Find where the given text appears and provide that cell's center as [x, y] coordinate. 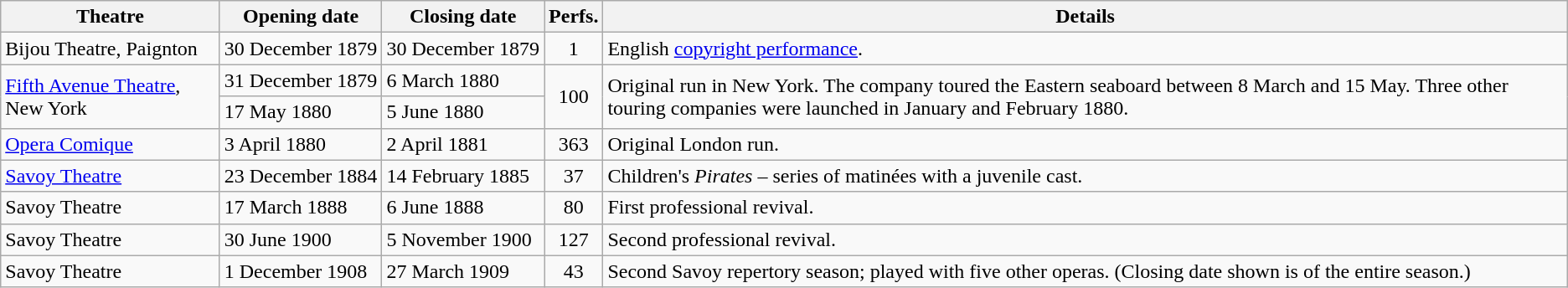
17 March 1888 [301, 208]
17 May 1880 [301, 112]
Second professional revival. [1086, 239]
30 June 1900 [301, 239]
Theatre [111, 17]
Opening date [301, 17]
6 June 1888 [463, 208]
37 [574, 176]
1 December 1908 [301, 271]
27 March 1909 [463, 271]
Original London run. [1086, 144]
Bijou Theatre, Paignton [111, 49]
14 February 1885 [463, 176]
31 December 1879 [301, 80]
5 November 1900 [463, 239]
English copyright performance. [1086, 49]
127 [574, 239]
Perfs. [574, 17]
43 [574, 271]
5 June 1880 [463, 112]
Fifth Avenue Theatre, New York [111, 96]
363 [574, 144]
80 [574, 208]
Children's Pirates – series of matinées with a juvenile cast. [1086, 176]
100 [574, 96]
3 April 1880 [301, 144]
Details [1086, 17]
1 [574, 49]
Closing date [463, 17]
Opera Comique [111, 144]
23 December 1884 [301, 176]
First professional revival. [1086, 208]
Second Savoy repertory season; played with five other operas. (Closing date shown is of the entire season.) [1086, 271]
2 April 1881 [463, 144]
6 March 1880 [463, 80]
